Identify which cell holds the provided text, then report its [X, Y] central coordinate. 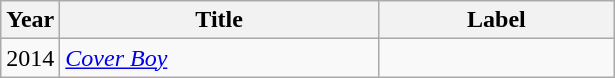
2014 [30, 58]
Title [220, 20]
Label [496, 20]
Year [30, 20]
Cover Boy [220, 58]
